Locate the cell with the specified text and output its (x, y) center coordinate. 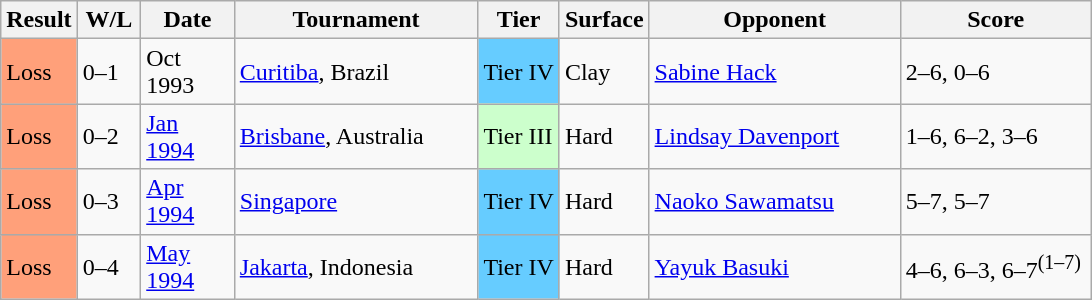
0–2 (109, 136)
0–4 (109, 266)
Date (188, 20)
Lindsay Davenport (774, 136)
4–6, 6–3, 6–7(1–7) (996, 266)
W/L (109, 20)
0–1 (109, 72)
0–3 (109, 202)
Score (996, 20)
2–6, 0–6 (996, 72)
Clay (604, 72)
Surface (604, 20)
Curitiba, Brazil (356, 72)
Tier III (519, 136)
Tournament (356, 20)
Yayuk Basuki (774, 266)
May 1994 (188, 266)
Naoko Sawamatsu (774, 202)
Result (39, 20)
Jan 1994 (188, 136)
Tier (519, 20)
Oct 1993 (188, 72)
Apr 1994 (188, 202)
Jakarta, Indonesia (356, 266)
5–7, 5–7 (996, 202)
1–6, 6–2, 3–6 (996, 136)
Opponent (774, 20)
Sabine Hack (774, 72)
Singapore (356, 202)
Brisbane, Australia (356, 136)
